For the text-containing cell, return its midpoint in [X, Y] coordinate format. 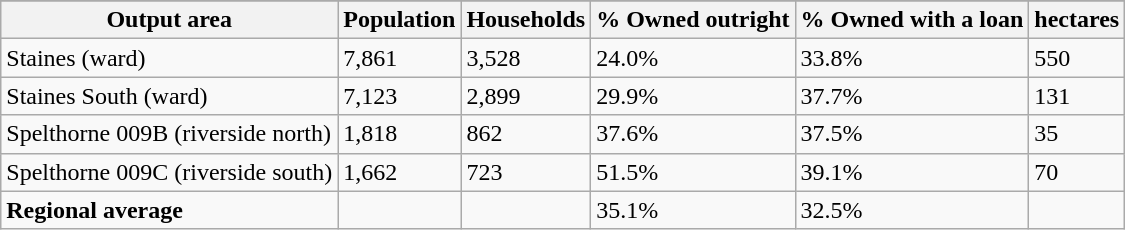
% Owned with a loan [912, 20]
2,899 [526, 96]
70 [1077, 172]
862 [526, 134]
hectares [1077, 20]
39.1% [912, 172]
Population [400, 20]
Regional average [170, 210]
37.5% [912, 134]
32.5% [912, 210]
7,123 [400, 96]
35 [1077, 134]
33.8% [912, 58]
Spelthorne 009B (riverside north) [170, 134]
37.7% [912, 96]
550 [1077, 58]
29.9% [693, 96]
3,528 [526, 58]
723 [526, 172]
37.6% [693, 134]
Households [526, 20]
35.1% [693, 210]
24.0% [693, 58]
1,818 [400, 134]
Staines South (ward) [170, 96]
131 [1077, 96]
Output area [170, 20]
7,861 [400, 58]
% Owned outright [693, 20]
Spelthorne 009C (riverside south) [170, 172]
51.5% [693, 172]
Staines (ward) [170, 58]
1,662 [400, 172]
